Extract the (x, y) coordinate from the center of the cell holding the provided text.  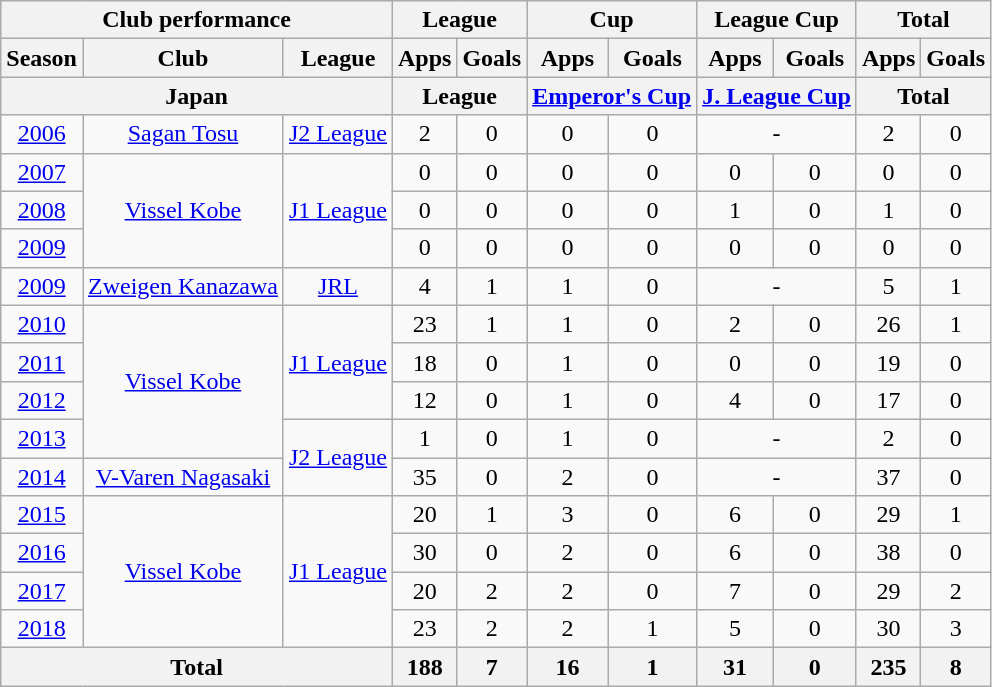
8 (956, 667)
Cup (612, 20)
17 (888, 400)
Club (182, 58)
League Cup (777, 20)
Zweigen Kanazawa (182, 286)
12 (424, 400)
2017 (42, 591)
V-Varen Nagasaki (182, 477)
26 (888, 324)
2016 (42, 553)
2015 (42, 515)
188 (424, 667)
Sagan Tosu (182, 134)
35 (424, 477)
38 (888, 553)
19 (888, 362)
Season (42, 58)
18 (424, 362)
2013 (42, 438)
235 (888, 667)
Japan (197, 96)
2008 (42, 210)
16 (568, 667)
J. League Cup (777, 96)
2007 (42, 172)
Club performance (197, 20)
JRL (338, 286)
2010 (42, 324)
37 (888, 477)
2012 (42, 400)
2018 (42, 629)
2011 (42, 362)
31 (736, 667)
2014 (42, 477)
Emperor's Cup (612, 96)
2006 (42, 134)
